Return the (x, y) coordinate for the center point of the cell that contains the specified text.  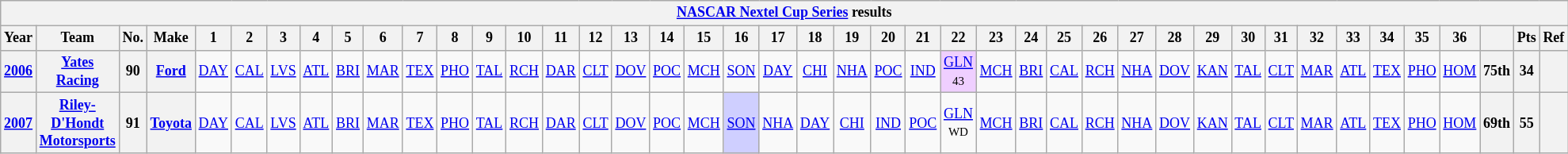
19 (853, 38)
30 (1248, 38)
1 (213, 38)
29 (1212, 38)
4 (316, 38)
22 (959, 38)
20 (888, 38)
5 (349, 38)
69th (1497, 123)
Ford (171, 71)
75th (1497, 71)
55 (1526, 123)
14 (667, 38)
2007 (19, 123)
Yates Racing (78, 71)
12 (596, 38)
6 (383, 38)
90 (133, 71)
18 (815, 38)
Riley-D'Hondt Motorsports (78, 123)
Ref (1554, 38)
32 (1317, 38)
21 (923, 38)
8 (455, 38)
3 (284, 38)
Make (171, 38)
9 (489, 38)
GLNWD (959, 123)
Toyota (171, 123)
27 (1137, 38)
Year (19, 38)
28 (1175, 38)
2 (249, 38)
91 (133, 123)
35 (1421, 38)
GLN43 (959, 71)
24 (1032, 38)
7 (420, 38)
31 (1280, 38)
11 (561, 38)
13 (631, 38)
No. (133, 38)
16 (742, 38)
36 (1459, 38)
33 (1353, 38)
NASCAR Nextel Cup Series results (784, 13)
15 (704, 38)
25 (1065, 38)
2006 (19, 71)
10 (525, 38)
Team (78, 38)
Pts (1526, 38)
17 (778, 38)
26 (1100, 38)
23 (996, 38)
